Output the (x, y) coordinate of the center of the cell containing the given text.  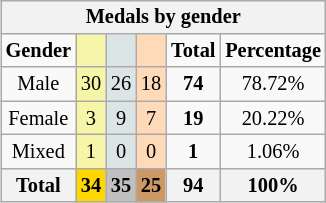
3 (91, 118)
Female (38, 118)
35 (121, 185)
7 (151, 118)
25 (151, 185)
26 (121, 84)
30 (91, 84)
Gender (38, 51)
Percentage (273, 51)
20.22% (273, 118)
Mixed (38, 152)
1.06% (273, 152)
94 (193, 185)
Male (38, 84)
19 (193, 118)
100% (273, 185)
Medals by gender (164, 17)
74 (193, 84)
34 (91, 185)
78.72% (273, 84)
18 (151, 84)
9 (121, 118)
